Capture the cell that displays the provided text and extract its [x, y] central coordinate. 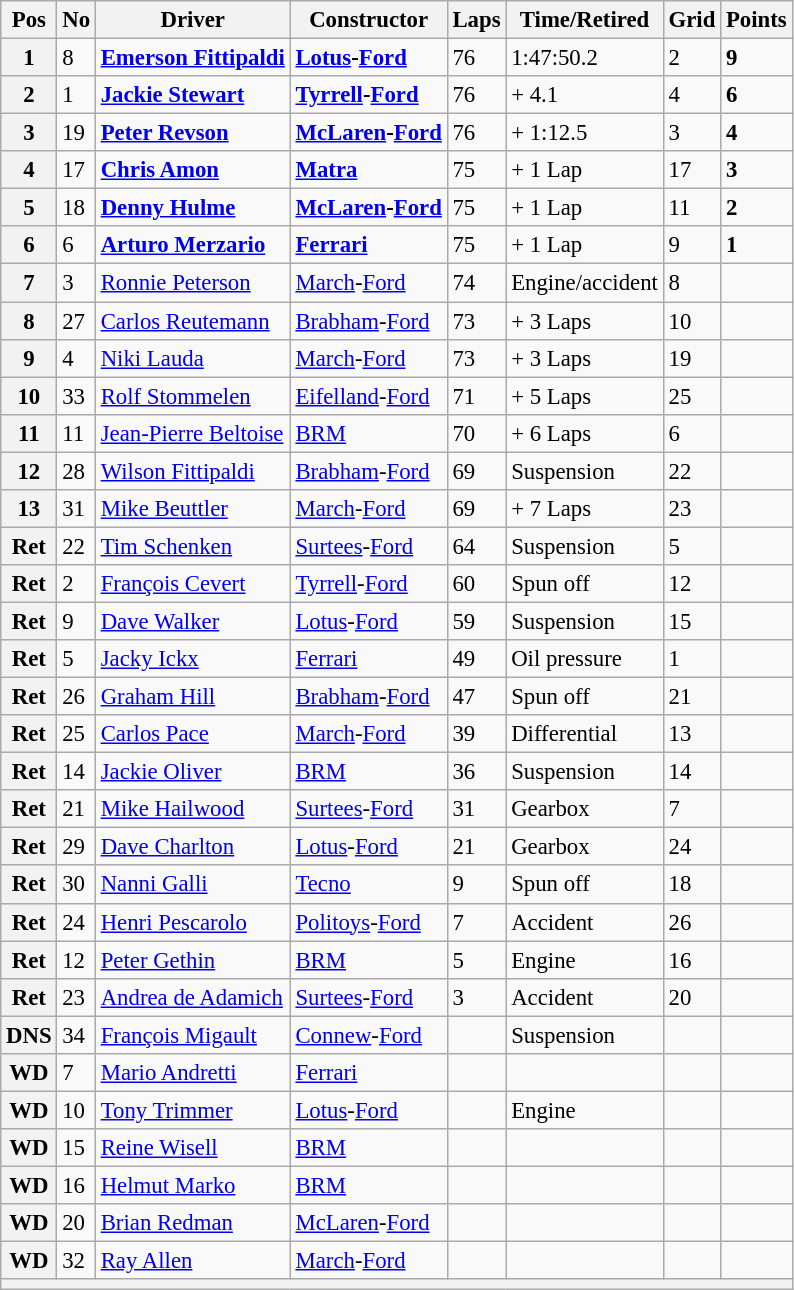
DNS [29, 1035]
Emerson Fittipaldi [192, 58]
Eifelland-Ford [368, 396]
Connew-Ford [368, 1035]
Pos [29, 20]
70 [476, 433]
47 [476, 697]
Tecno [368, 885]
Chris Amon [192, 170]
74 [476, 283]
33 [76, 396]
36 [476, 772]
59 [476, 621]
27 [76, 321]
Andrea de Adamich [192, 997]
Engine/accident [584, 283]
+ 1:12.5 [584, 133]
Mike Beuttler [192, 509]
Jackie Oliver [192, 772]
Constructor [368, 20]
François Cevert [192, 584]
34 [76, 1035]
Grid [692, 20]
Wilson Fittipaldi [192, 471]
29 [76, 847]
Mike Hailwood [192, 809]
No [76, 20]
60 [476, 584]
49 [476, 659]
Jacky Ickx [192, 659]
+ 7 Laps [584, 509]
1:47:50.2 [584, 58]
Niki Lauda [192, 358]
Brian Redman [192, 1223]
Mario Andretti [192, 1073]
Reine Wisell [192, 1148]
28 [76, 471]
39 [476, 734]
Ronnie Peterson [192, 283]
Jean-Pierre Beltoise [192, 433]
+ 6 Laps [584, 433]
Rolf Stommelen [192, 396]
Oil pressure [584, 659]
Laps [476, 20]
Carlos Pace [192, 734]
Peter Revson [192, 133]
Differential [584, 734]
32 [76, 1261]
Tim Schenken [192, 546]
Dave Charlton [192, 847]
Dave Walker [192, 621]
Nanni Galli [192, 885]
71 [476, 396]
+ 5 Laps [584, 396]
64 [476, 546]
Graham Hill [192, 697]
Points [756, 20]
Denny Hulme [192, 208]
François Migault [192, 1035]
Peter Gethin [192, 960]
Jackie Stewart [192, 95]
Helmut Marko [192, 1185]
+ 4.1 [584, 95]
Carlos Reutemann [192, 321]
Arturo Merzario [192, 245]
Politoys-Ford [368, 922]
Ray Allen [192, 1261]
Matra [368, 170]
Time/Retired [584, 20]
Driver [192, 20]
Henri Pescarolo [192, 922]
30 [76, 885]
Tony Trimmer [192, 1110]
